From the cell containing the given text, extract its center point as [x, y] coordinate. 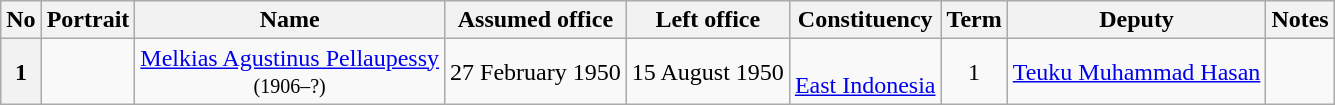
Teuku Muhammad Hasan [1136, 72]
Portrait [88, 20]
East Indonesia [865, 72]
Constituency [865, 20]
Notes [1300, 20]
15 August 1950 [708, 72]
Left office [708, 20]
Deputy [1136, 20]
Term [974, 20]
Melkias Agustinus Pellaupessy(1906–?) [290, 72]
No [21, 20]
27 February 1950 [536, 72]
Assumed office [536, 20]
Name [290, 20]
